Capture the cell that displays the provided text and extract its [X, Y] central coordinate. 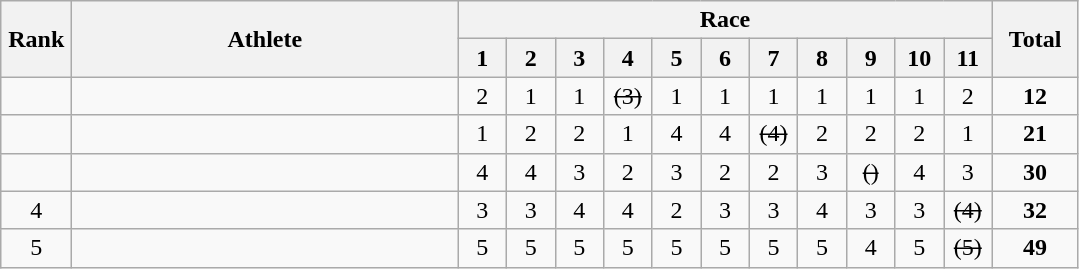
Race [725, 20]
Total [1035, 39]
(3) [628, 96]
21 [1035, 134]
() [870, 172]
Rank [36, 39]
8 [822, 58]
Athlete [265, 39]
(5) [968, 248]
6 [726, 58]
11 [968, 58]
49 [1035, 248]
9 [870, 58]
10 [920, 58]
12 [1035, 96]
30 [1035, 172]
7 [774, 58]
32 [1035, 210]
